For the text-containing cell, return its midpoint in (x, y) coordinate format. 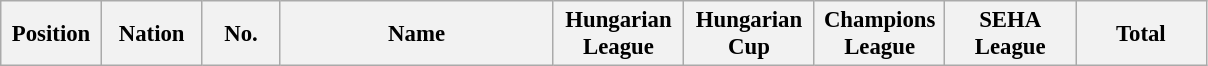
Champions League (880, 34)
No. (241, 34)
SEHA League (1010, 34)
Position (52, 34)
Hungarian League (618, 34)
Hungarian Cup (750, 34)
Total (1142, 34)
Nation (152, 34)
Name (416, 34)
